Identify which cell holds the provided text, then report its (x, y) central coordinate. 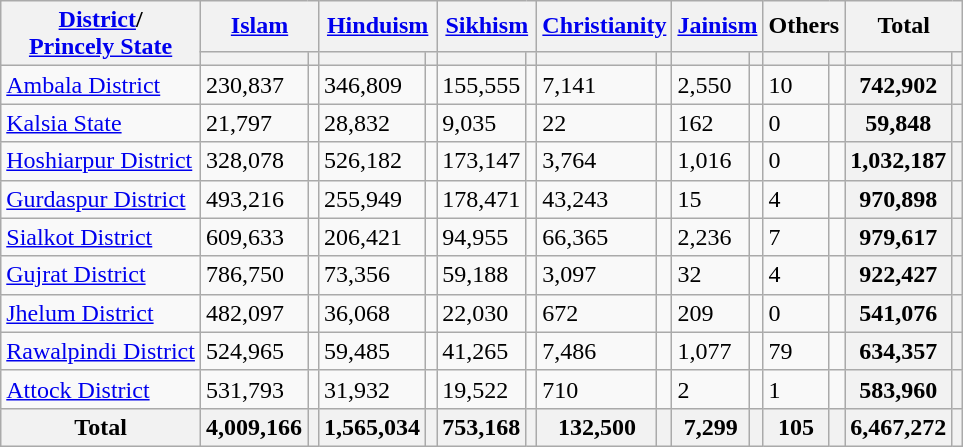
173,147 (482, 161)
9,035 (482, 123)
1,565,034 (372, 427)
2,236 (711, 237)
583,960 (898, 389)
District/Princely State (101, 34)
328,078 (254, 161)
73,356 (372, 275)
609,633 (254, 237)
Others (804, 26)
209 (711, 313)
2,550 (711, 85)
230,837 (254, 85)
36,068 (372, 313)
132,500 (597, 427)
15 (711, 199)
7,141 (597, 85)
531,793 (254, 389)
43,243 (597, 199)
922,427 (898, 275)
19,522 (482, 389)
346,809 (372, 85)
7,486 (597, 351)
786,750 (254, 275)
Jhelum District (101, 313)
634,357 (898, 351)
970,898 (898, 199)
Gurdaspur District (101, 199)
7,299 (711, 427)
Sialkot District (101, 237)
66,365 (597, 237)
7 (796, 237)
32 (711, 275)
Kalsia State (101, 123)
979,617 (898, 237)
41,265 (482, 351)
526,182 (372, 161)
Islam (259, 26)
31,932 (372, 389)
10 (796, 85)
753,168 (482, 427)
Rawalpindi District (101, 351)
Hoshiarpur District (101, 161)
710 (597, 389)
4,009,166 (254, 427)
Attock District (101, 389)
742,902 (898, 85)
524,965 (254, 351)
162 (711, 123)
59,485 (372, 351)
1,032,187 (898, 161)
79 (796, 351)
482,097 (254, 313)
493,216 (254, 199)
Christianity (604, 26)
6,467,272 (898, 427)
255,949 (372, 199)
59,848 (898, 123)
94,955 (482, 237)
Jainism (718, 26)
3,097 (597, 275)
59,188 (482, 275)
22,030 (482, 313)
Sikhism (487, 26)
3,764 (597, 161)
Hinduism (378, 26)
541,076 (898, 313)
2 (711, 389)
105 (796, 427)
206,421 (372, 237)
178,471 (482, 199)
1,077 (711, 351)
22 (597, 123)
1 (796, 389)
Ambala District (101, 85)
672 (597, 313)
21,797 (254, 123)
1,016 (711, 161)
155,555 (482, 85)
Gujrat District (101, 275)
28,832 (372, 123)
